Return the (X, Y) coordinate for the center point of the cell that contains the specified text.  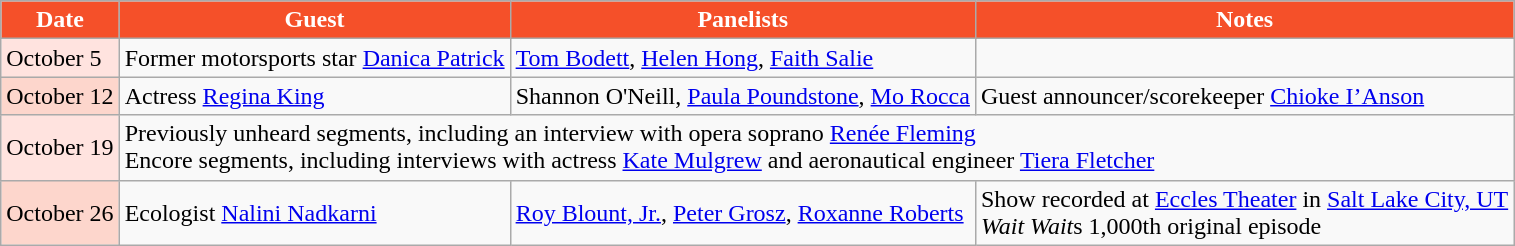
Actress Regina King (314, 96)
October 19 (60, 148)
Date (60, 20)
Tom Bodett, Helen Hong, Faith Salie (742, 58)
Roy Blount, Jr., Peter Grosz, Roxanne Roberts (742, 212)
Former motorsports star Danica Patrick (314, 58)
Shannon O'Neill, Paula Poundstone, Mo Rocca (742, 96)
Panelists (742, 20)
Guest (314, 20)
October 26 (60, 212)
Show recorded at Eccles Theater in Salt Lake City, UTWait Waits 1,000th original episode (1244, 212)
Ecologist Nalini Nadkarni (314, 212)
Guest announcer/scorekeeper Chioke I’Anson (1244, 96)
October 12 (60, 96)
Notes (1244, 20)
October 5 (60, 58)
